From the cell containing the given text, extract its center point as [X, Y] coordinate. 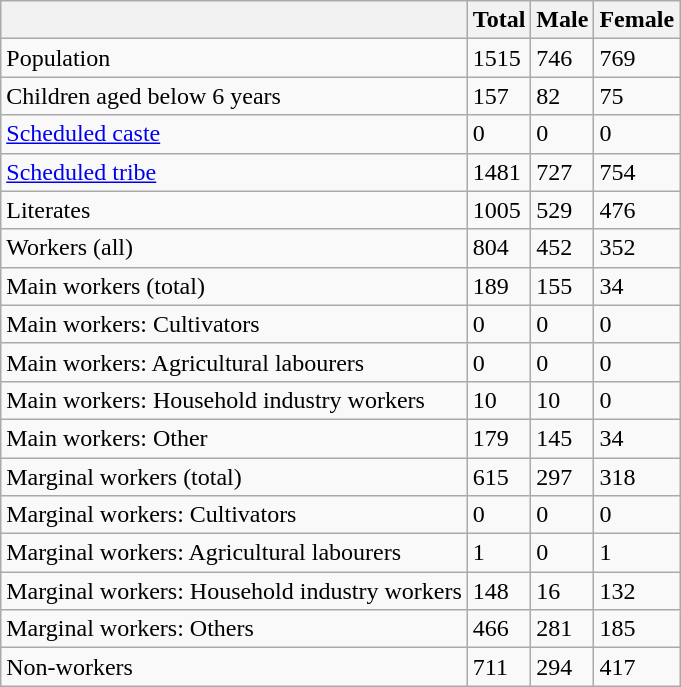
Marginal workers: Cultivators [234, 515]
Literates [234, 210]
155 [562, 286]
145 [562, 438]
318 [637, 477]
281 [562, 629]
Main workers: Other [234, 438]
476 [637, 210]
75 [637, 96]
185 [637, 629]
1005 [499, 210]
754 [637, 172]
157 [499, 96]
179 [499, 438]
Marginal workers (total) [234, 477]
Main workers (total) [234, 286]
132 [637, 591]
804 [499, 248]
466 [499, 629]
Marginal workers: Household industry workers [234, 591]
Marginal workers: Others [234, 629]
189 [499, 286]
Main workers: Agricultural labourers [234, 362]
Main workers: Cultivators [234, 324]
746 [562, 58]
Scheduled caste [234, 134]
1515 [499, 58]
297 [562, 477]
529 [562, 210]
615 [499, 477]
Marginal workers: Agricultural labourers [234, 553]
294 [562, 667]
Workers (all) [234, 248]
148 [499, 591]
Non-workers [234, 667]
Scheduled tribe [234, 172]
452 [562, 248]
352 [637, 248]
Population [234, 58]
711 [499, 667]
Children aged below 6 years [234, 96]
Total [499, 20]
82 [562, 96]
417 [637, 667]
727 [562, 172]
Female [637, 20]
769 [637, 58]
Main workers: Household industry workers [234, 400]
1481 [499, 172]
Male [562, 20]
16 [562, 591]
